From the cell containing the given text, extract its center point as (x, y) coordinate. 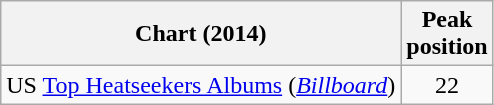
Chart (2014) (201, 34)
US Top Heatseekers Albums (Billboard) (201, 85)
22 (447, 85)
Peakposition (447, 34)
